Identify which cell holds the provided text, then report its (X, Y) central coordinate. 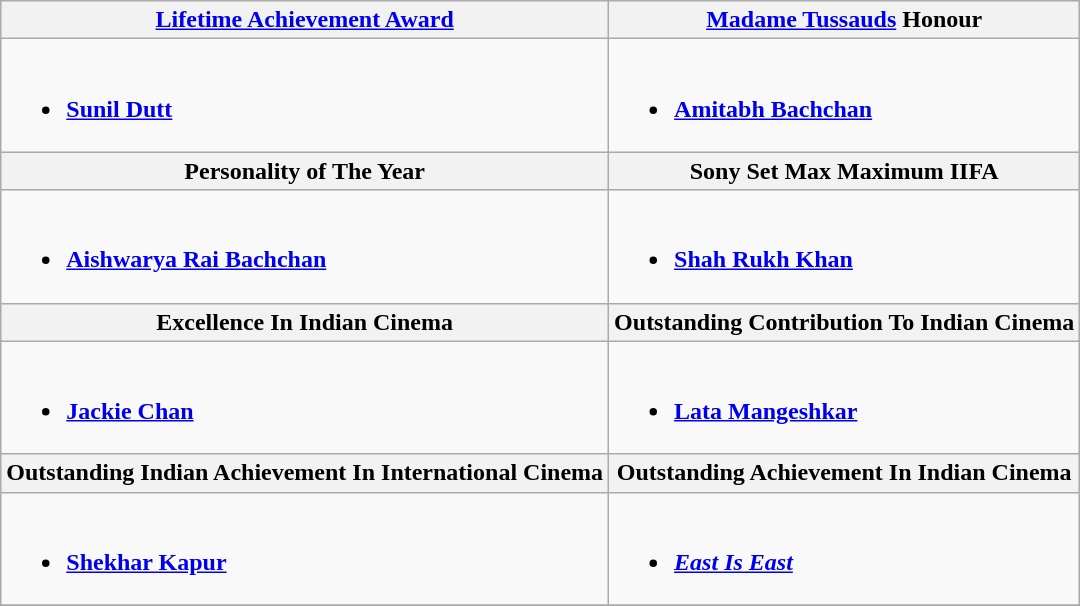
Aishwarya Rai Bachchan (305, 246)
Outstanding Achievement In Indian Cinema (844, 473)
Lifetime Achievement Award (305, 20)
Excellence In Indian Cinema (305, 322)
Shekhar Kapur (305, 548)
East Is East (844, 548)
Personality of The Year (305, 171)
Madame Tussauds Honour (844, 20)
Sunil Dutt (305, 96)
Outstanding Contribution To Indian Cinema (844, 322)
Lata Mangeshkar (844, 398)
Shah Rukh Khan (844, 246)
Outstanding Indian Achievement In International Cinema (305, 473)
Sony Set Max Maximum IIFA (844, 171)
Jackie Chan (305, 398)
Amitabh Bachchan (844, 96)
